For the text-containing cell, return its midpoint in [X, Y] coordinate format. 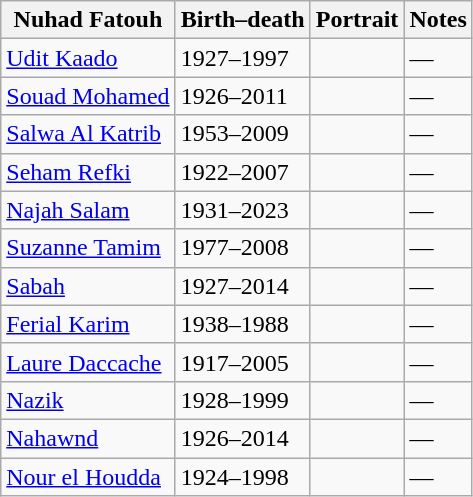
Ferial Karim [88, 324]
Salwa Al Katrib [88, 134]
Notes [438, 20]
1926–2011 [242, 96]
Laure Daccache [88, 362]
1927–2014 [242, 286]
Nour el Houdda [88, 477]
Nuhad Fatouh [88, 20]
Suzanne Tamim [88, 248]
Birth–death [242, 20]
1938–1988 [242, 324]
Najah Salam [88, 210]
1953–2009 [242, 134]
1917–2005 [242, 362]
Sabah [88, 286]
1924–1998 [242, 477]
1927–1997 [242, 58]
1926–2014 [242, 438]
1928–1999 [242, 400]
Udit Kaado [88, 58]
1922–2007 [242, 172]
Portrait [357, 20]
Nazik [88, 400]
1931–2023 [242, 210]
1977–2008 [242, 248]
Souad Mohamed [88, 96]
Nahawnd [88, 438]
Seham Refki [88, 172]
